Search for the cell housing the specified text and yield its (x, y) center coordinate. 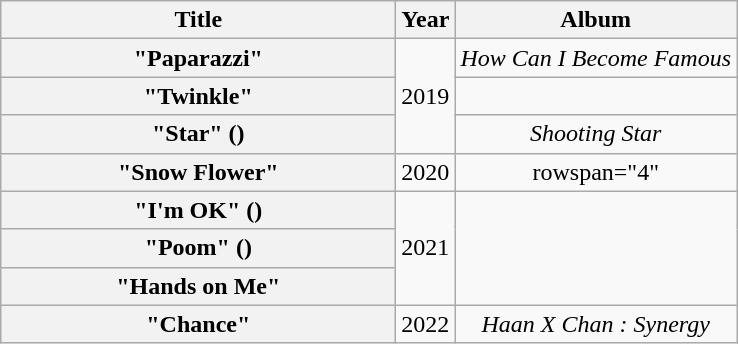
Year (426, 20)
"Poom" () (198, 248)
"Paparazzi" (198, 58)
How Can I Become Famous (596, 58)
Album (596, 20)
Title (198, 20)
Haan X Chan : Synergy (596, 324)
2020 (426, 172)
"Star" () (198, 134)
2019 (426, 96)
2021 (426, 248)
"I'm OK" () (198, 210)
rowspan="4" (596, 172)
"Twinkle" (198, 96)
"Snow Flower" (198, 172)
Shooting Star (596, 134)
"Hands on Me" (198, 286)
"Chance" (198, 324)
2022 (426, 324)
